Locate the cell with the specified text and output its [X, Y] center coordinate. 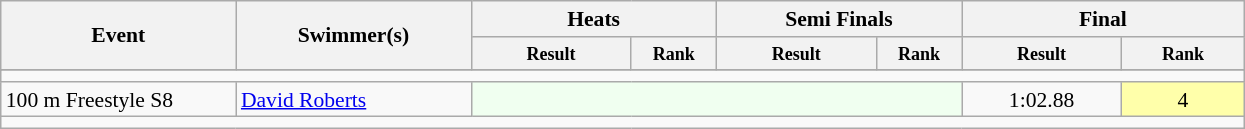
1:02.88 [1042, 100]
Heats [594, 19]
Final [1104, 19]
David Roberts [354, 100]
100 m Freestyle S8 [118, 100]
4 [1184, 100]
Semi Finals [838, 19]
Swimmer(s) [354, 36]
Event [118, 36]
